Return (X, Y) of the center of cell containing provided text 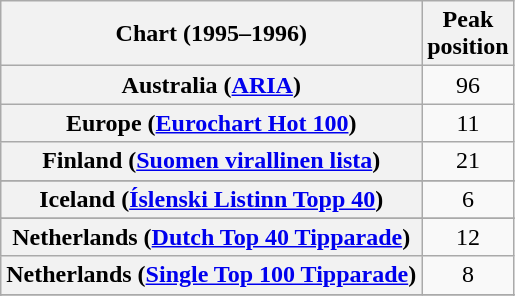
Chart (1995–1996) (212, 34)
Iceland (Íslenski Listinn Topp 40) (212, 199)
Peakposition (468, 34)
6 (468, 199)
Australia (ARIA) (212, 85)
8 (468, 275)
Europe (Eurochart Hot 100) (212, 123)
Finland (Suomen virallinen lista) (212, 161)
12 (468, 237)
96 (468, 85)
Netherlands (Dutch Top 40 Tipparade) (212, 237)
11 (468, 123)
21 (468, 161)
Netherlands (Single Top 100 Tipparade) (212, 275)
